Identify which cell holds the provided text, then report its [X, Y] central coordinate. 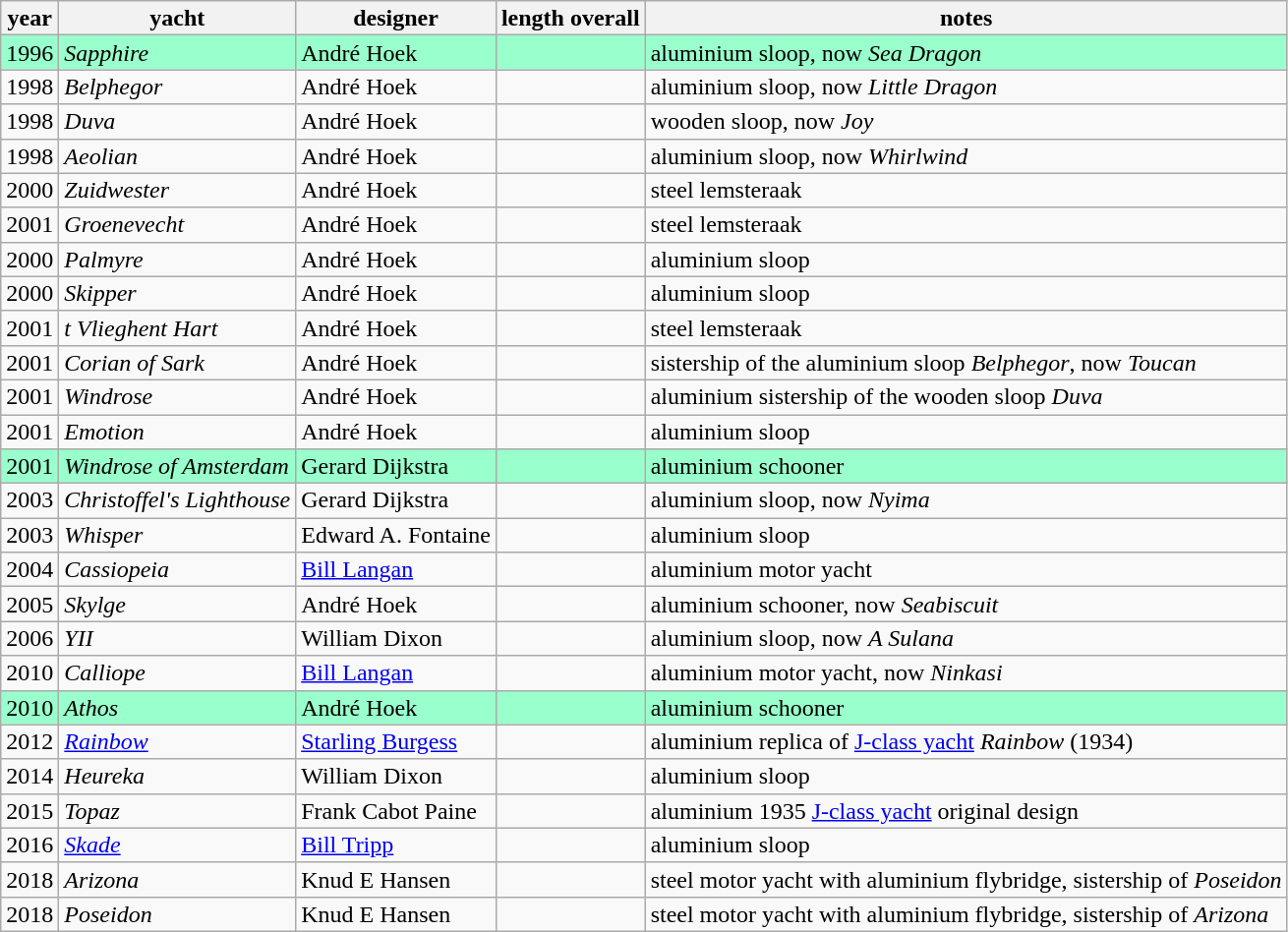
yacht [177, 18]
t Vlieghent Hart [177, 328]
aluminium sistership of the wooden sloop Duva [966, 397]
Windrose [177, 397]
steel motor yacht with aluminium flybridge, sistership of Arizona [966, 914]
Corian of Sark [177, 362]
Zuidwester [177, 191]
aluminium sloop, now A Sulana [966, 639]
Skylge [177, 604]
length overall [570, 18]
aluminium sloop, now Little Dragon [966, 87]
aluminium sloop, now Nyima [966, 501]
Topaz [177, 810]
Skade [177, 845]
aluminium schooner, now Seabiscuit [966, 604]
Frank Cabot Paine [396, 810]
Athos [177, 708]
Palmyre [177, 260]
Groenevecht [177, 224]
Belphegor [177, 87]
2016 [29, 845]
Edward A. Fontaine [396, 535]
2012 [29, 741]
Calliope [177, 672]
Poseidon [177, 914]
2014 [29, 777]
2005 [29, 604]
Duva [177, 122]
aluminium sloop, now Whirlwind [966, 155]
Whisper [177, 535]
Windrose of Amsterdam [177, 466]
Rainbow [177, 741]
2004 [29, 570]
Cassiopeia [177, 570]
notes [966, 18]
Sapphire [177, 53]
designer [396, 18]
Bill Tripp [396, 845]
aluminium motor yacht [966, 570]
wooden sloop, now Joy [966, 122]
Aeolian [177, 155]
Arizona [177, 879]
aluminium motor yacht, now Ninkasi [966, 672]
2015 [29, 810]
year [29, 18]
aluminium replica of J-class yacht Rainbow (1934) [966, 741]
steel motor yacht with aluminium flybridge, sistership of Poseidon [966, 879]
aluminium sloop, now Sea Dragon [966, 53]
sistership of the aluminium sloop Belphegor, now Toucan [966, 362]
2006 [29, 639]
Skipper [177, 293]
Starling Burgess [396, 741]
aluminium 1935 J-class yacht original design [966, 810]
Christoffel's Lighthouse [177, 501]
1996 [29, 53]
Heureka [177, 777]
YII [177, 639]
Emotion [177, 433]
